Search for the cell housing the specified text and yield its [X, Y] center coordinate. 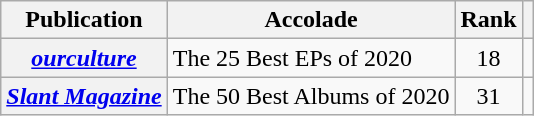
Slant Magazine [84, 96]
ourculture [84, 58]
18 [488, 58]
The 25 Best EPs of 2020 [311, 58]
Publication [84, 20]
Rank [488, 20]
The 50 Best Albums of 2020 [311, 96]
31 [488, 96]
Accolade [311, 20]
